Provide the [x, y] coordinate of the cell's center where the given text is located.  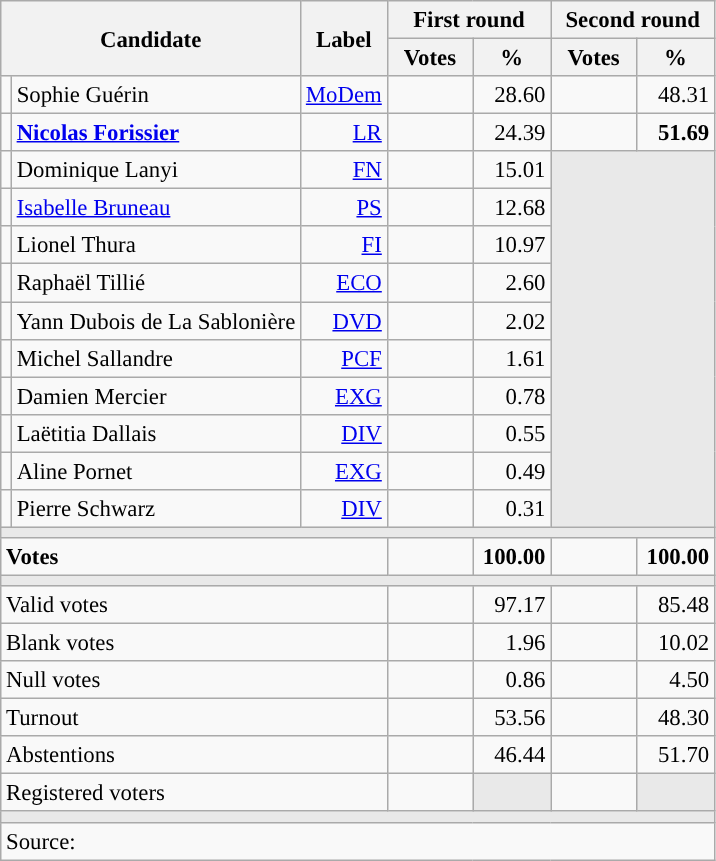
2.02 [512, 321]
4.50 [675, 680]
0.78 [512, 396]
Raphaël Tillié [156, 283]
Lionel Thura [156, 245]
FI [344, 245]
Isabelle Bruneau [156, 208]
LR [344, 133]
First round [469, 20]
FN [344, 170]
97.17 [512, 605]
Valid votes [194, 605]
DVD [344, 321]
51.70 [675, 755]
Blank votes [194, 643]
Michel Sallandre [156, 358]
85.48 [675, 605]
24.39 [512, 133]
PCF [344, 358]
15.01 [512, 170]
10.02 [675, 643]
12.68 [512, 208]
1.96 [512, 643]
Pierre Schwarz [156, 509]
0.86 [512, 680]
Source: [358, 841]
Second round [633, 20]
1.61 [512, 358]
28.60 [512, 95]
Nicolas Forissier [156, 133]
0.31 [512, 509]
0.55 [512, 433]
MoDem [344, 95]
Candidate [151, 38]
PS [344, 208]
Yann Dubois de La Sablonière [156, 321]
48.30 [675, 718]
48.31 [675, 95]
46.44 [512, 755]
53.56 [512, 718]
10.97 [512, 245]
Registered voters [194, 793]
Sophie Guérin [156, 95]
Abstentions [194, 755]
Null votes [194, 680]
2.60 [512, 283]
Aline Pornet [156, 471]
ECO [344, 283]
Dominique Lanyi [156, 170]
Turnout [194, 718]
Damien Mercier [156, 396]
51.69 [675, 133]
Laëtitia Dallais [156, 433]
0.49 [512, 471]
Label [344, 38]
